Find where the given text appears and provide that cell's center as [x, y] coordinate. 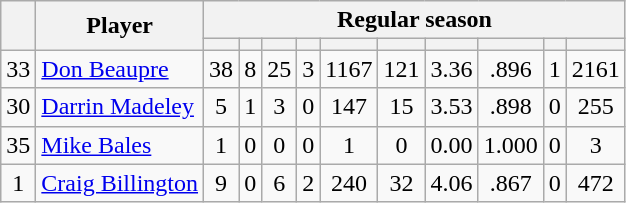
35 [18, 145]
2 [308, 183]
255 [596, 107]
8 [250, 69]
.896 [510, 69]
Regular season [415, 20]
0.00 [452, 145]
15 [402, 107]
1.000 [510, 145]
Craig Billington [120, 183]
3.36 [452, 69]
38 [222, 69]
25 [280, 69]
5 [222, 107]
240 [349, 183]
4.06 [452, 183]
33 [18, 69]
472 [596, 183]
9 [222, 183]
Don Beaupre [120, 69]
.867 [510, 183]
3.53 [452, 107]
6 [280, 183]
Darrin Madeley [120, 107]
30 [18, 107]
121 [402, 69]
Mike Bales [120, 145]
.898 [510, 107]
1167 [349, 69]
147 [349, 107]
Player [120, 26]
2161 [596, 69]
32 [402, 183]
